Extract the (x, y) coordinate from the center of the cell holding the provided text.  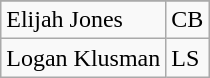
LS (188, 58)
CB (188, 20)
Logan Klusman (84, 58)
Elijah Jones (84, 20)
